Find where the given text appears and provide that cell's center as [X, Y] coordinate. 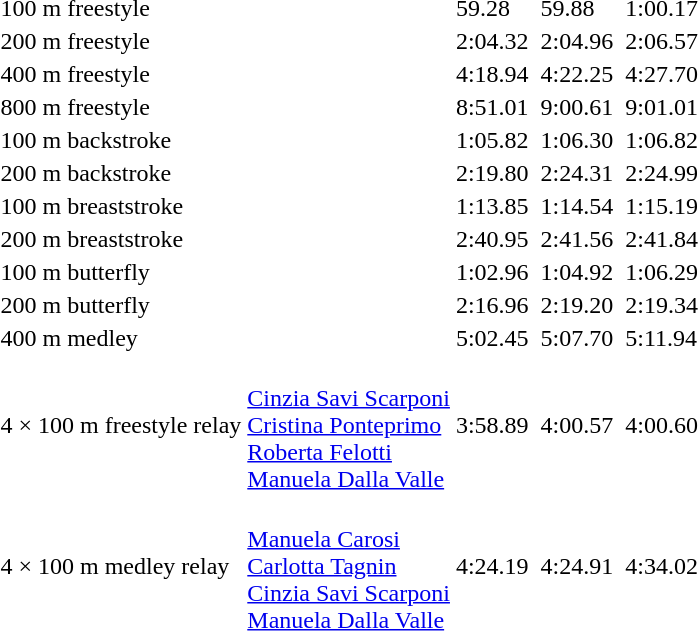
1:13.85 [492, 206]
4:00.57 [577, 425]
2:40.95 [492, 239]
2:04.32 [492, 41]
5:07.70 [577, 338]
4:18.94 [492, 74]
1:14.54 [577, 206]
2:19.20 [577, 305]
2:19.80 [492, 173]
1:02.96 [492, 272]
1:04.92 [577, 272]
1:05.82 [492, 140]
2:16.96 [492, 305]
8:51.01 [492, 107]
5:02.45 [492, 338]
Cinzia Savi ScarponiCristina PonteprimoRoberta FelottiManuela Dalla Valle [349, 425]
2:24.31 [577, 173]
4:22.25 [577, 74]
1:06.30 [577, 140]
2:41.56 [577, 239]
2:04.96 [577, 41]
3:58.89 [492, 425]
9:00.61 [577, 107]
